For the text-containing cell, return its midpoint in (X, Y) coordinate format. 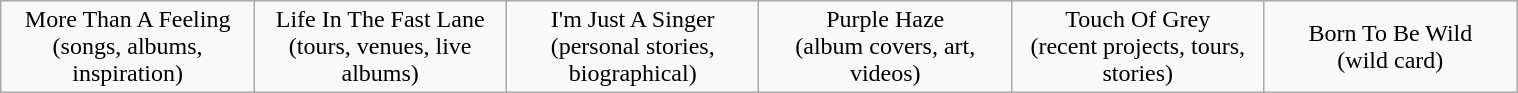
More Than A Feeling(songs, albums, inspiration) (128, 47)
Life In The Fast Lane(tours, venues, live albums) (380, 47)
I'm Just A Singer(personal stories, biographical) (632, 47)
Touch Of Grey(recent projects, tours, stories) (1138, 47)
Born To Be Wild(wild card) (1390, 47)
Purple Haze(album covers, art, videos) (886, 47)
